From the cell containing the given text, extract its center point as (X, Y) coordinate. 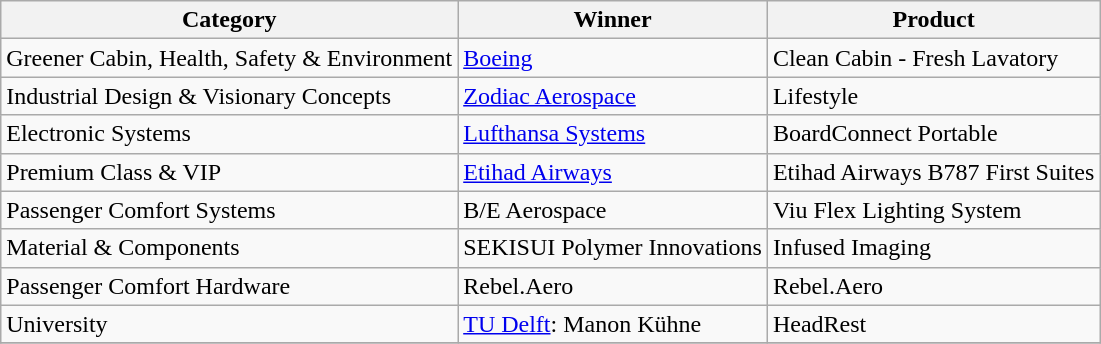
Category (230, 20)
Premium Class & VIP (230, 172)
Clean Cabin - Fresh Lavatory (933, 58)
Electronic Systems (230, 134)
Winner (613, 20)
Passenger Comfort Hardware (230, 286)
Etihad Airways B787 First Suites (933, 172)
TU Delft: Manon Kühne (613, 324)
Industrial Design & Visionary Concepts (230, 96)
Lifestyle (933, 96)
Boeing (613, 58)
Product (933, 20)
HeadRest (933, 324)
University (230, 324)
BoardConnect Portable (933, 134)
Passenger Comfort Systems (230, 210)
Lufthansa Systems (613, 134)
Material & Components (230, 248)
B/E Aerospace (613, 210)
Greener Cabin, Health, Safety & Environment (230, 58)
Viu Flex Lighting System (933, 210)
Etihad Airways (613, 172)
SEKISUI Polymer Innovations (613, 248)
Infused Imaging (933, 248)
Zodiac Aerospace (613, 96)
